Find where the given text appears and provide that cell's center as (x, y) coordinate. 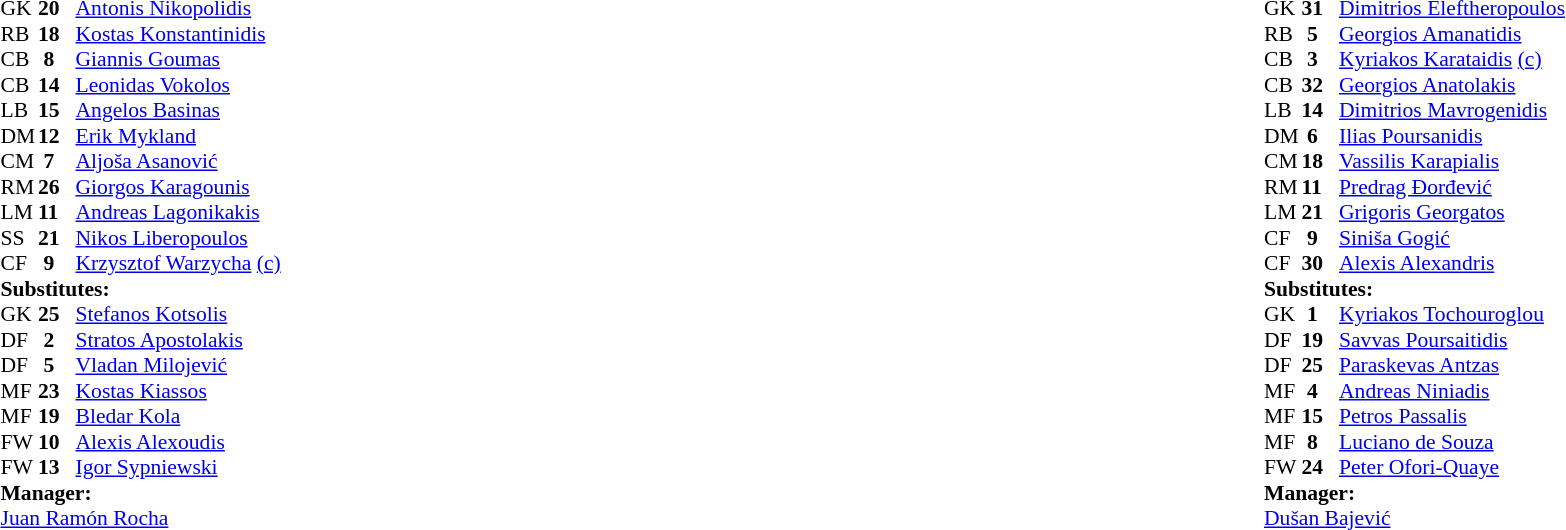
Luciano de Souza (1452, 442)
Georgios Amanatidis (1452, 34)
23 (57, 391)
13 (57, 467)
Stefanos Kotsolis (178, 315)
Kyriakos Tochouroglou (1452, 315)
2 (57, 340)
Erik Mykland (178, 136)
Andreas Niniadis (1452, 391)
Vladan Milojević (178, 365)
Petros Passalis (1452, 417)
Grigoris Georgatos (1452, 213)
Andreas Lagonikakis (178, 213)
1 (1321, 315)
Alexis Alexandris (1452, 263)
Kostas Konstantinidis (178, 34)
Leonidas Vokolos (178, 85)
Dimitrios Mavrogenidis (1452, 111)
Nikos Liberopoulos (178, 238)
24 (1321, 467)
Siniša Gogić (1452, 238)
6 (1321, 136)
Georgios Anatolakis (1452, 85)
Igor Sypniewski (178, 467)
Vassilis Karapialis (1452, 161)
12 (57, 136)
26 (57, 187)
30 (1321, 263)
Savvas Poursaitidis (1452, 340)
Predrag Đorđević (1452, 187)
Kyriakos Karataidis (c) (1452, 59)
Alexis Alexoudis (178, 442)
32 (1321, 85)
Stratos Apostolakis (178, 340)
Peter Ofori-Quaye (1452, 467)
Paraskevas Antzas (1452, 365)
7 (57, 161)
Angelos Basinas (178, 111)
4 (1321, 391)
Krzysztof Warzycha (c) (178, 263)
Giorgos Karagounis (178, 187)
3 (1321, 59)
10 (57, 442)
Aljoša Asanović (178, 161)
Giannis Goumas (178, 59)
Bledar Kola (178, 417)
SS (19, 238)
Kostas Kiassos (178, 391)
Ilias Poursanidis (1452, 136)
